Detect which cell encompasses the target text, then output its (x, y) center coordinate. 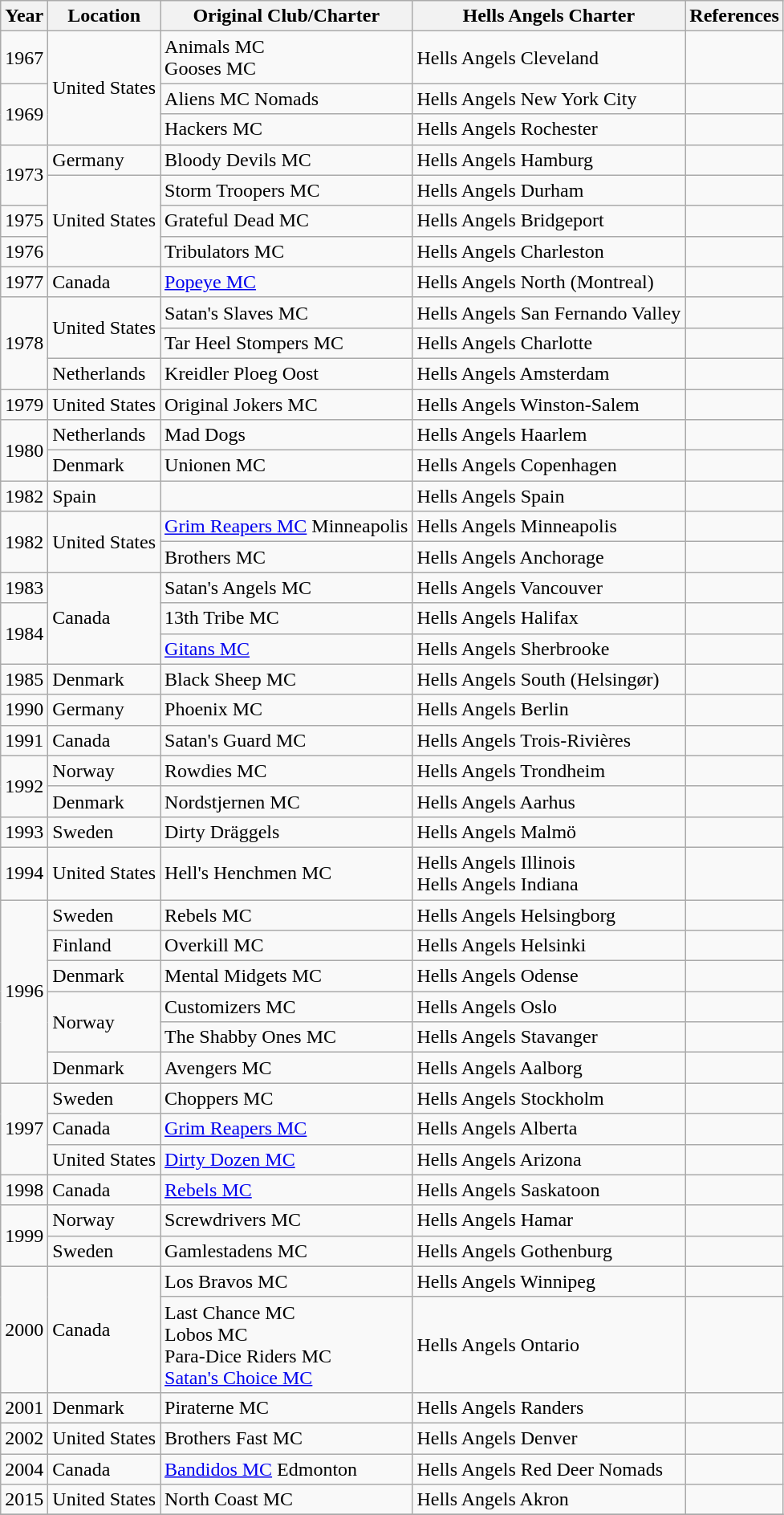
Bloody Devils MC (286, 160)
Hells Angels New York City (549, 99)
Hells Angels Arizona (549, 1159)
Hells Angels Stockholm (549, 1098)
1997 (24, 1129)
Storm Troopers MC (286, 190)
1973 (24, 175)
Original Jokers MC (286, 404)
Hells Angels Trondheim (549, 771)
Year (24, 16)
Rowdies MC (286, 771)
Grim Reapers MC Minneapolis (286, 527)
Dirty Dozen MC (286, 1159)
Hells Angels Aarhus (549, 801)
Location (104, 16)
1985 (24, 679)
Hells Angels Sherbrooke (549, 649)
Hells Angels Bridgeport (549, 221)
Mental Midgets MC (286, 976)
1993 (24, 832)
Hells Angels Vancouver (549, 588)
Gitans MC (286, 649)
Hells Angels Denver (549, 1438)
Hells Angels Oslo (549, 1007)
Black Sheep MC (286, 679)
Original Club/Charter (286, 16)
Aliens MC Nomads (286, 99)
Hells Angels Anchorage (549, 557)
Hells Angels Winnipeg (549, 1281)
Hells Angels Stavanger (549, 1037)
Unionen MC (286, 466)
Hell's Henchmen MC (286, 874)
Hells Angels Rochester (549, 129)
Nordstjernen MC (286, 801)
1990 (24, 710)
Brothers MC (286, 557)
Hells Angels Charleston (549, 251)
2000 (24, 1330)
Hells Angels Durham (549, 190)
Hells Angels Gothenburg (549, 1251)
Hells Angels Minneapolis (549, 527)
Hells Angels Hamar (549, 1220)
Phoenix MC (286, 710)
North Coast MC (286, 1500)
1980 (24, 450)
Screwdrivers MC (286, 1220)
Hells Angels Haarlem (549, 435)
1999 (24, 1236)
1977 (24, 282)
Los Bravos MC (286, 1281)
Hells Angels Helsingborg (549, 914)
2001 (24, 1407)
Last Chance MC Lobos MC Para-Dice Riders MC Satan's Choice MC (286, 1344)
Satan's Slaves MC (286, 312)
Brothers Fast MC (286, 1438)
1998 (24, 1190)
Hells Angels Randers (549, 1407)
1976 (24, 251)
Avengers MC (286, 1068)
Hells Angels Alberta (549, 1129)
Hells Angels Charter (549, 16)
Satan's Angels MC (286, 588)
Hackers MC (286, 129)
Hells Angels Charlotte (549, 343)
Hells Angels Akron (549, 1500)
Hells Angels Hamburg (549, 160)
Hells Angels Spain (549, 496)
Dirty Dräggels (286, 832)
Hells Angels Helsinki (549, 946)
References (735, 16)
Customizers MC (286, 1007)
Spain (104, 496)
1984 (24, 633)
Hells Angels Saskatoon (549, 1190)
Hells Angels Malmö (549, 832)
2015 (24, 1500)
Satan's Guard MC (286, 740)
Mad Dogs (286, 435)
Hells Angels San Fernando Valley (549, 312)
Grateful Dead MC (286, 221)
Choppers MC (286, 1098)
Hells Angels Red Deer Nomads (549, 1468)
Hells Angels North (Montreal) (549, 282)
Overkill MC (286, 946)
Finland (104, 946)
1992 (24, 786)
Animals MC Gooses MC (286, 58)
Hells Angels Halifax (549, 618)
Tribulators MC (286, 251)
Hells Angels South (Helsingør) (549, 679)
The Shabby Ones MC (286, 1037)
1975 (24, 221)
1994 (24, 874)
1969 (24, 114)
Hells Angels Amsterdam (549, 373)
1991 (24, 740)
Hells Angels Illinois Hells Angels Indiana (549, 874)
1996 (24, 991)
Grim Reapers MC (286, 1129)
Piraterne MC (286, 1407)
1983 (24, 588)
Tar Heel Stompers MC (286, 343)
Hells Angels Aalborg (549, 1068)
Hells Angels Odense (549, 976)
13th Tribe MC (286, 618)
1979 (24, 404)
Hells Angels Berlin (549, 710)
Hells Angels Trois-Rivières (549, 740)
1967 (24, 58)
1978 (24, 343)
Gamlestadens MC (286, 1251)
2004 (24, 1468)
Hells Angels Cleveland (549, 58)
2002 (24, 1438)
Kreidler Ploeg Oost (286, 373)
Hells Angels Copenhagen (549, 466)
Hells Angels Ontario (549, 1344)
Popeye MC (286, 282)
Hells Angels Winston-Salem (549, 404)
Bandidos MC Edmonton (286, 1468)
